Provide the [X, Y] coordinate of the cell's center where the given text is located.  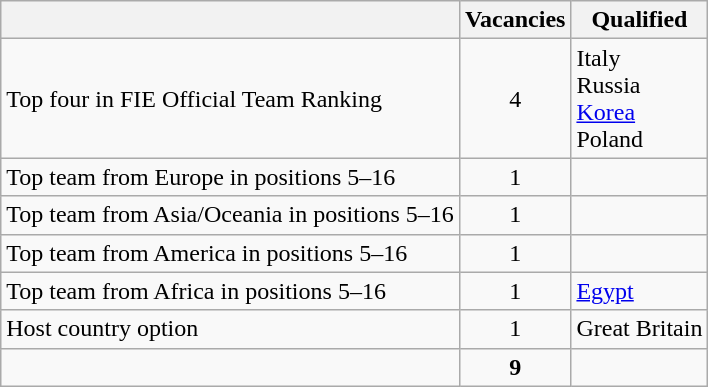
Host country option [230, 329]
4 [515, 98]
Top team from Europe in positions 5–16 [230, 177]
Vacancies [515, 20]
Top team from Asia/Oceania in positions 5–16 [230, 215]
Top team from Africa in positions 5–16 [230, 291]
9 [515, 367]
Qualified [640, 20]
Top four in FIE Official Team Ranking [230, 98]
Italy Russia Korea Poland [640, 98]
Great Britain [640, 329]
Egypt [640, 291]
Top team from America in positions 5–16 [230, 253]
